Capture the cell that displays the provided text and extract its [X, Y] central coordinate. 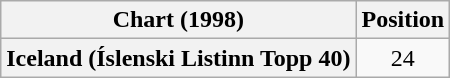
Iceland (Íslenski Listinn Topp 40) [178, 58]
24 [403, 58]
Chart (1998) [178, 20]
Position [403, 20]
